Detect which cell encompasses the target text, then output its [X, Y] center coordinate. 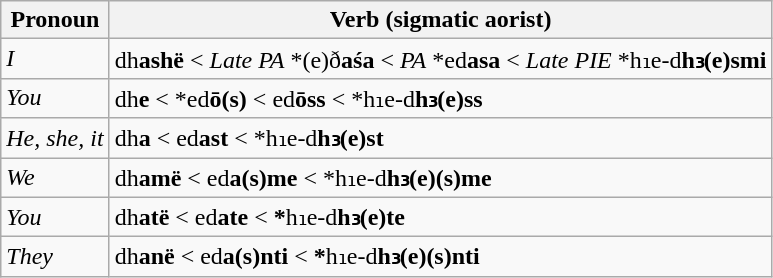
dhatë < edate < *h₁e-dh₃(e)te [440, 217]
Pronoun [55, 20]
We [55, 178]
dhe < *edō(s) < edōss < *h₁e-dh₃(e)ss [440, 98]
He, she, it [55, 138]
dhashë < Late PA *(e)ðaśa < PA *edasa < Late PIE *h₁e-dh₃(e)smi [440, 59]
dha < edast < *h₁e-dh₃(e)st [440, 138]
They [55, 257]
dhanë < eda(s)nti < *h₁e-dh₃(e)(s)nti [440, 257]
I [55, 59]
Verb (sigmatic aorist) [440, 20]
dhamë < eda(s)me < *h₁e-dh₃(e)(s)me [440, 178]
